For the text-containing cell, return its midpoint in [x, y] coordinate format. 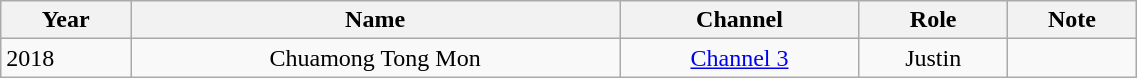
Channel [740, 20]
Year [66, 20]
Name [376, 20]
Note [1072, 20]
Chuamong Tong Mon [376, 58]
Justin [933, 58]
2018 [66, 58]
Channel 3 [740, 58]
Role [933, 20]
